Detect which cell encompasses the target text, then output its [X, Y] center coordinate. 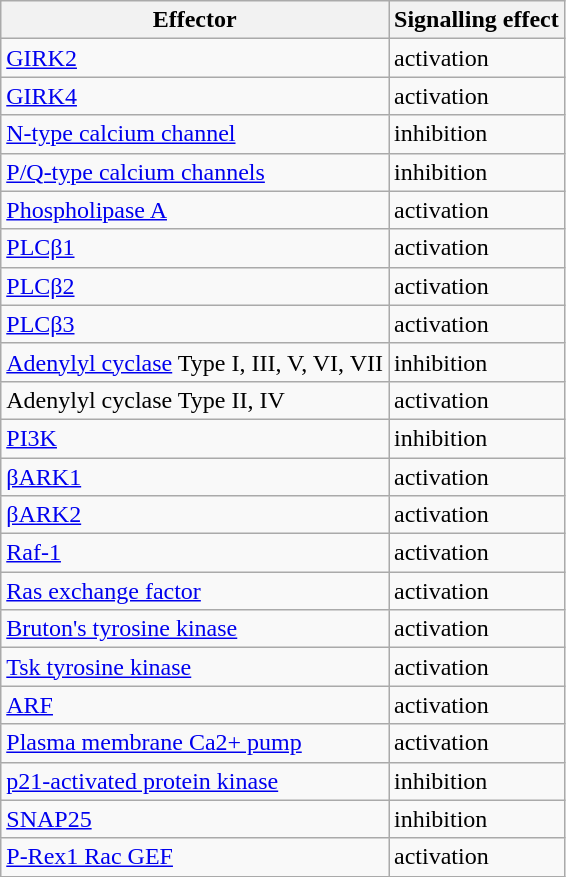
Phospholipase A [195, 210]
P/Q-type calcium channels [195, 172]
PLCβ2 [195, 286]
P-Rex1 Rac GEF [195, 857]
ARF [195, 705]
GIRK2 [195, 58]
Effector [195, 20]
Tsk tyrosine kinase [195, 667]
SNAP25 [195, 819]
Signalling effect [476, 20]
Plasma membrane Ca2+ pump [195, 743]
p21-activated protein kinase [195, 781]
Raf-1 [195, 553]
Adenylyl cyclase Type I, III, V, VI, VII [195, 362]
Bruton's tyrosine kinase [195, 629]
βARK1 [195, 477]
PLCβ3 [195, 324]
PI3K [195, 438]
N-type calcium channel [195, 134]
Ras exchange factor [195, 591]
Adenylyl cyclase Type II, IV [195, 400]
βARK2 [195, 515]
PLCβ1 [195, 248]
GIRK4 [195, 96]
